For the text-containing cell, return its midpoint in (x, y) coordinate format. 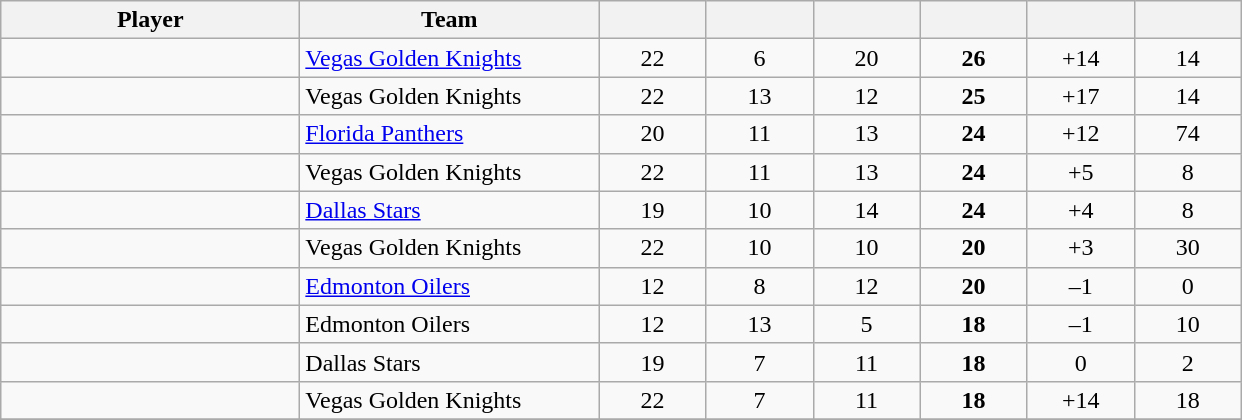
2 (1188, 362)
Team (450, 20)
5 (866, 324)
74 (1188, 134)
6 (760, 58)
30 (1188, 248)
+12 (1080, 134)
25 (974, 96)
+4 (1080, 210)
26 (974, 58)
Player (150, 20)
Florida Panthers (450, 134)
+3 (1080, 248)
+5 (1080, 172)
+17 (1080, 96)
